Extract the (X, Y) coordinate from the center of the cell holding the provided text.  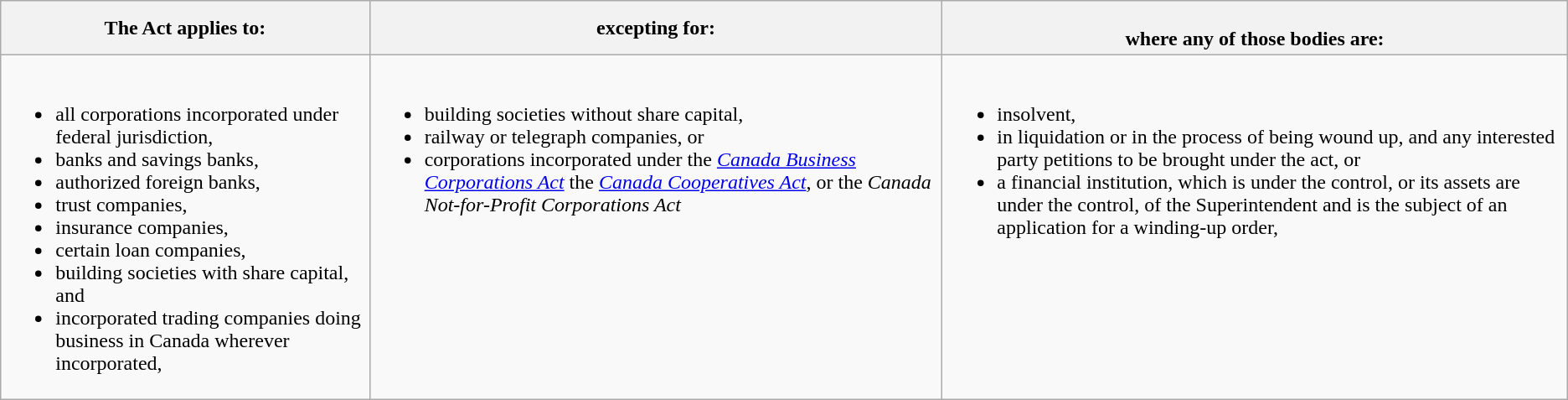
excepting for: (656, 29)
where any of those bodies are: (1255, 29)
The Act applies to: (185, 29)
